From the cell containing the given text, extract its center point as [x, y] coordinate. 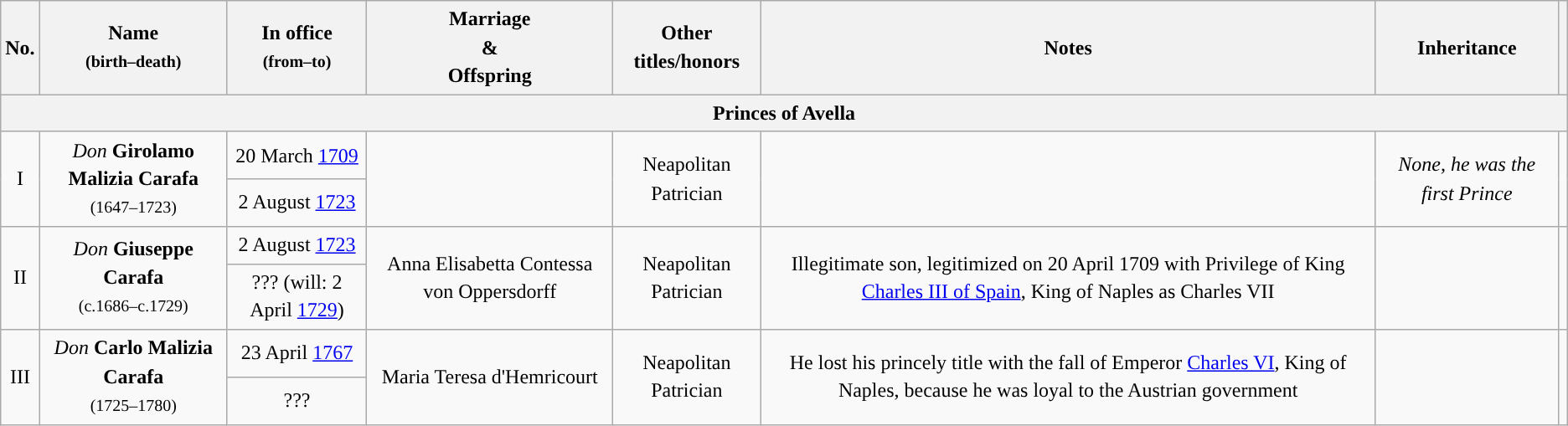
None, he was the first Prince [1467, 179]
Princes of Avella [784, 114]
Don Giuseppe Carafa(c.1686–c.1729) [133, 278]
23 April 1767 [297, 353]
He lost his princely title with the fall of Emperor Charles VI, King of Naples, because he was loyal to the Austrian government [1068, 377]
Marriage&Offspring [490, 48]
Notes [1068, 48]
II [20, 278]
Maria Teresa d'Hemricourt [490, 377]
Don Carlo Malizia Carafa(1725–1780) [133, 377]
Name(birth–death) [133, 48]
III [20, 377]
Don Girolamo Malizia Carafa(1647–1723) [133, 179]
Other titles/honors [687, 48]
??? (will: 2 April 1729) [297, 296]
??? [297, 400]
20 March 1709 [297, 156]
Inheritance [1467, 48]
In office(from–to) [297, 48]
Anna Elisabetta Contessa von Oppersdorff [490, 278]
No. [20, 48]
I [20, 179]
Illegitimate son, legitimized on 20 April 1709 with Privilege of King Charles III of Spain, King of Naples as Charles VII [1068, 278]
